Return [x, y] of the center of cell containing provided text 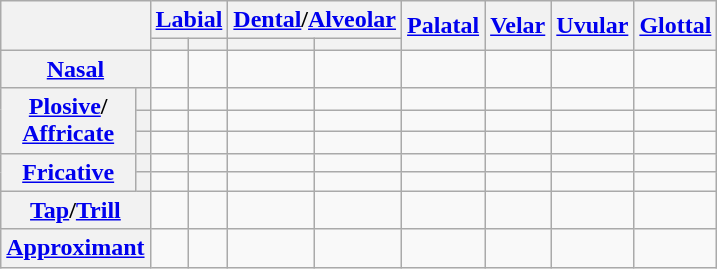
Tap/Trill [76, 210]
Uvular [592, 26]
Nasal [76, 69]
Fricative [68, 172]
Approximant [76, 248]
Glottal [676, 26]
Labial [189, 20]
Plosive/Affricate [68, 120]
Dental/Alveolar [315, 20]
Palatal [444, 26]
Velar [518, 26]
